Capture the cell that displays the provided text and extract its [x, y] central coordinate. 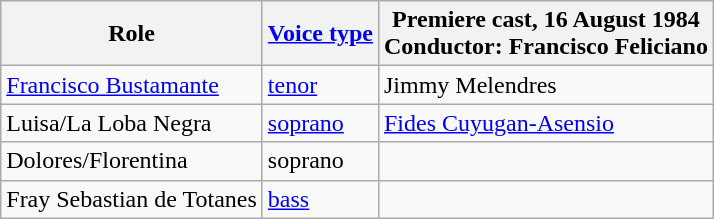
Luisa/La Loba Negra [132, 123]
Voice type [320, 34]
Fray Sebastian de Totanes [132, 199]
Role [132, 34]
Dolores/Florentina [132, 161]
tenor [320, 85]
Francisco Bustamante [132, 85]
Jimmy Melendres [546, 85]
bass [320, 199]
Premiere cast, 16 August 1984Conductor: Francisco Feliciano [546, 34]
Fides Cuyugan-Asensio [546, 123]
